Return (x, y) of the center of cell containing provided text 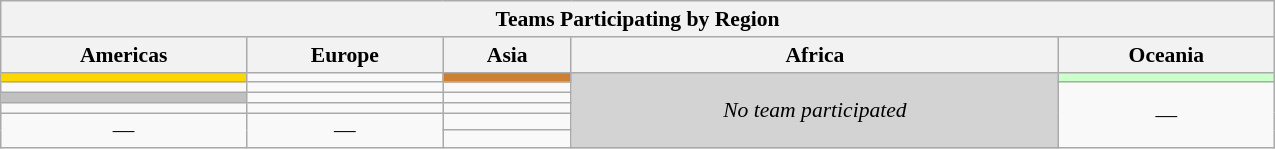
Asia (507, 55)
Europe (346, 55)
Oceania (1167, 55)
Teams Participating by Region (638, 19)
No team participated (814, 110)
Americas (124, 55)
Africa (814, 55)
